Return (X, Y) of the center of cell containing provided text 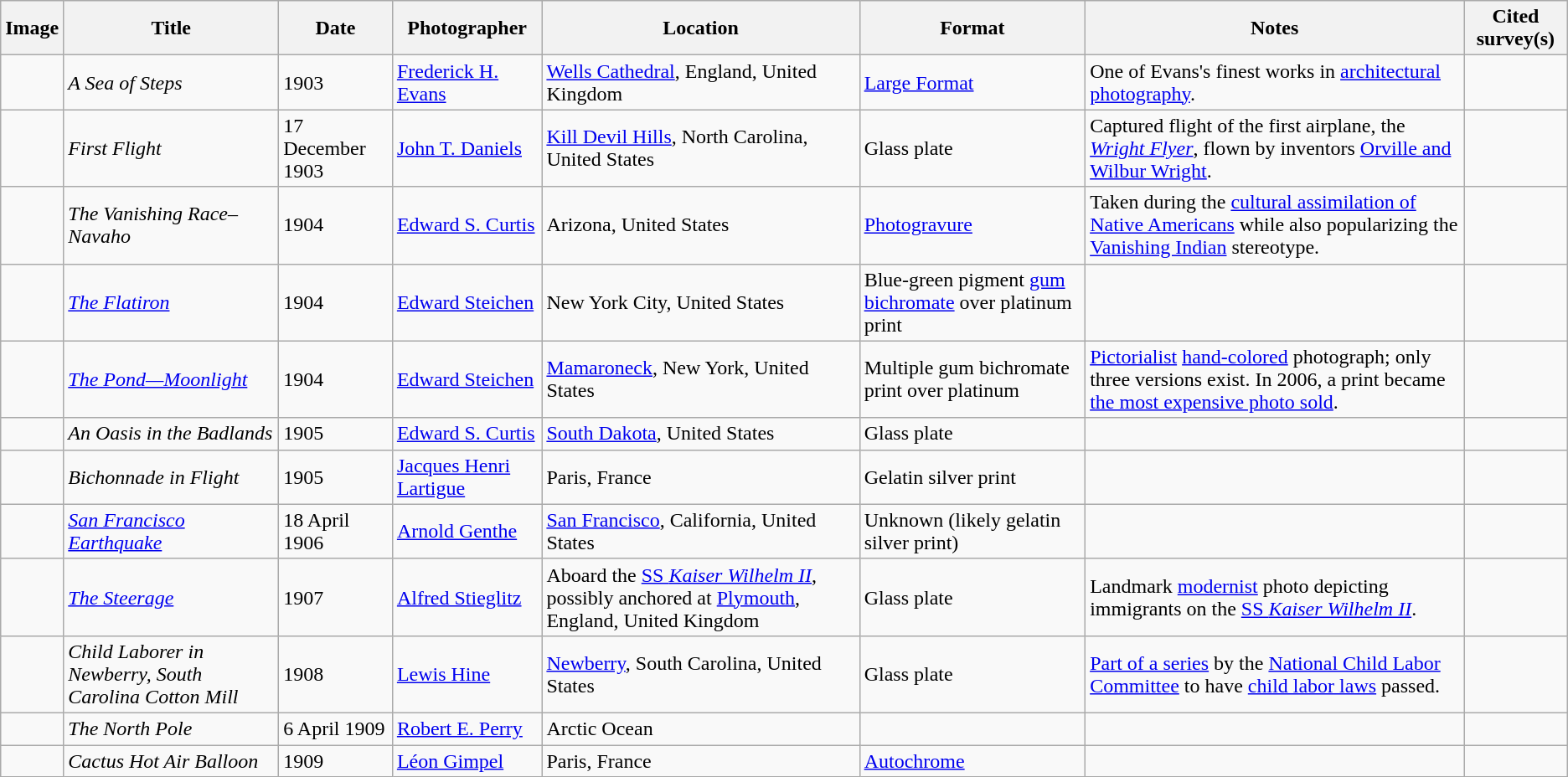
The Vanishing Race–Navaho (171, 225)
Mamaroneck, New York, United States (700, 379)
Alfred Stieglitz (467, 597)
17 December 1903 (336, 148)
1907 (336, 597)
Large Format (972, 82)
Date (336, 28)
Pictorialist hand-colored photograph; only three versions exist. In 2006, a print became the most expensive photo sold. (1275, 379)
Bichonnade in Flight (171, 477)
Taken during the cultural assimilation of Native Americans while also popularizing the Vanishing Indian stereotype. (1275, 225)
Child Laborer in Newberry, South Carolina Cotton Mill (171, 674)
San Francisco Earthquake (171, 531)
1903 (336, 82)
1908 (336, 674)
Wells Cathedral, England, United Kingdom (700, 82)
1909 (336, 761)
18 April 1906 (336, 531)
A Sea of Steps (171, 82)
An Oasis in the Badlands (171, 434)
Cactus Hot Air Balloon (171, 761)
Léon Gimpel (467, 761)
Unknown (likely gelatin silver print) (972, 531)
Autochrome (972, 761)
Aboard the SS Kaiser Wilhelm II, possibly anchored at Plymouth, England, United Kingdom (700, 597)
Arizona, United States (700, 225)
The Steerage (171, 597)
Photographer (467, 28)
Arnold Genthe (467, 531)
Title (171, 28)
Lewis Hine (467, 674)
The Pond—Moonlight (171, 379)
Multiple gum bichromate print over platinum (972, 379)
Image (32, 28)
Jacques Henri Lartigue (467, 477)
South Dakota, United States (700, 434)
Blue-green pigment gum bichromate over platinum print (972, 302)
John T. Daniels (467, 148)
One of Evans's finest works in architectural photography. (1275, 82)
Notes (1275, 28)
Format (972, 28)
Location (700, 28)
Robert E. Perry (467, 728)
Gelatin silver print (972, 477)
New York City, United States (700, 302)
Part of a series by the National Child Labor Committee to have child labor laws passed. (1275, 674)
Arctic Ocean (700, 728)
San Francisco, California, United States (700, 531)
Landmark modernist photo depicting immigrants on the SS Kaiser Wilhelm II. (1275, 597)
Cited survey(s) (1516, 28)
Newberry, South Carolina, United States (700, 674)
6 April 1909 (336, 728)
First Flight (171, 148)
Kill Devil Hills, North Carolina, United States (700, 148)
The North Pole (171, 728)
Photogravure (972, 225)
Captured flight of the first airplane, the Wright Flyer, flown by inventors Orville and Wilbur Wright. (1275, 148)
Frederick H. Evans (467, 82)
The Flatiron (171, 302)
